Return (X, Y) of the center of cell containing provided text 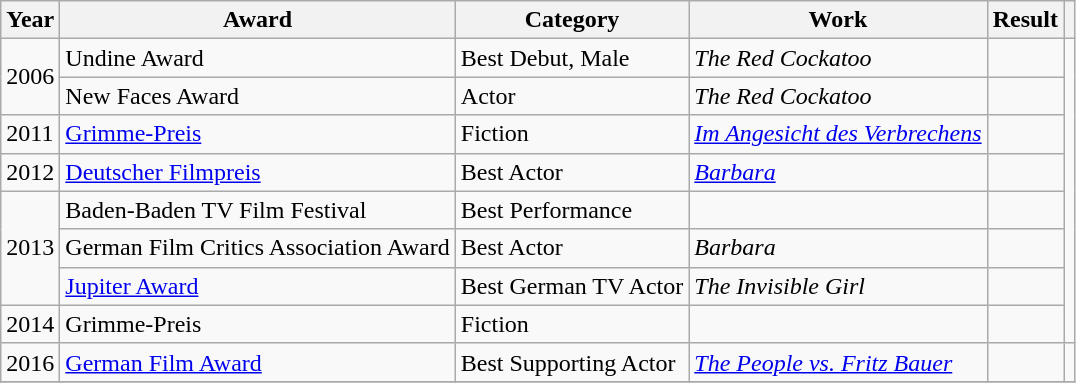
Award (258, 20)
Year (30, 20)
2012 (30, 172)
German Film Critics Association Award (258, 248)
Im Angesicht des Verbrechens (838, 134)
Best German TV Actor (572, 286)
2011 (30, 134)
2016 (30, 362)
Result (1025, 20)
Best Performance (572, 210)
The Invisible Girl (838, 286)
German Film Award (258, 362)
Category (572, 20)
Best Debut, Male (572, 58)
The People vs. Fritz Bauer (838, 362)
Work (838, 20)
Jupiter Award (258, 286)
Deutscher Filmpreis (258, 172)
2013 (30, 248)
Undine Award (258, 58)
Actor (572, 96)
2014 (30, 324)
Best Supporting Actor (572, 362)
2006 (30, 77)
New Faces Award (258, 96)
Baden-Baden TV Film Festival (258, 210)
